Capture the cell that displays the provided text and extract its [x, y] central coordinate. 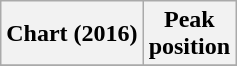
Chart (2016) [72, 34]
Peakposition [189, 34]
